Capture the cell that displays the provided text and extract its [x, y] central coordinate. 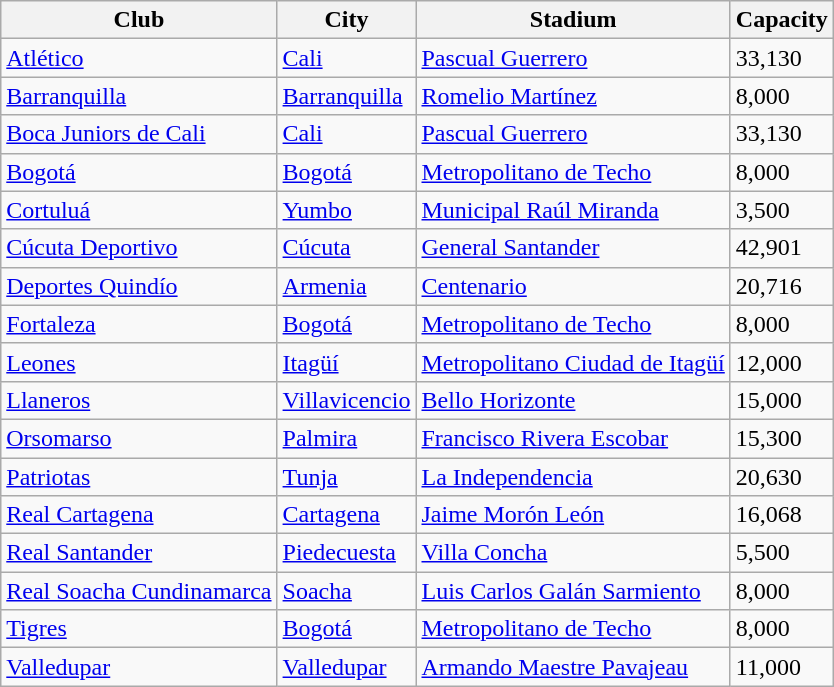
Cúcuta Deportivo [139, 248]
15,300 [782, 438]
12,000 [782, 362]
Atlético [139, 58]
15,000 [782, 400]
Tunja [346, 477]
La Independencia [573, 477]
Llaneros [139, 400]
Soacha [346, 591]
Romelio Martínez [573, 96]
3,500 [782, 210]
Fortaleza [139, 324]
20,630 [782, 477]
42,901 [782, 248]
Deportes Quindío [139, 286]
Metropolitano Ciudad de Itagüí [573, 362]
Boca Juniors de Cali [139, 134]
20,716 [782, 286]
Tigres [139, 629]
Leones [139, 362]
Cortuluá [139, 210]
Centenario [573, 286]
Cúcuta [346, 248]
Stadium [573, 20]
Orsomarso [139, 438]
Real Santander [139, 553]
16,068 [782, 515]
5,500 [782, 553]
Municipal Raúl Miranda [573, 210]
11,000 [782, 667]
Villa Concha [573, 553]
Palmira [346, 438]
City [346, 20]
Luis Carlos Galán Sarmiento [573, 591]
Villavicencio [346, 400]
General Santander [573, 248]
Piedecuesta [346, 553]
Patriotas [139, 477]
Club [139, 20]
Bello Horizonte [573, 400]
Armenia [346, 286]
Francisco Rivera Escobar [573, 438]
Real Soacha Cundinamarca [139, 591]
Jaime Morón León [573, 515]
Real Cartagena [139, 515]
Yumbo [346, 210]
Itagüí [346, 362]
Cartagena [346, 515]
Armando Maestre Pavajeau [573, 667]
Capacity [782, 20]
